Extract the [X, Y] coordinate from the center of the cell holding the provided text.  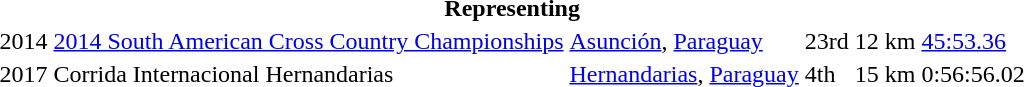
2014 South American Cross Country Championships [308, 41]
Asunción, Paraguay [684, 41]
12 km [885, 41]
23rd [826, 41]
